Determine the (X, Y) coordinate at the center of the cell enclosing the given text.  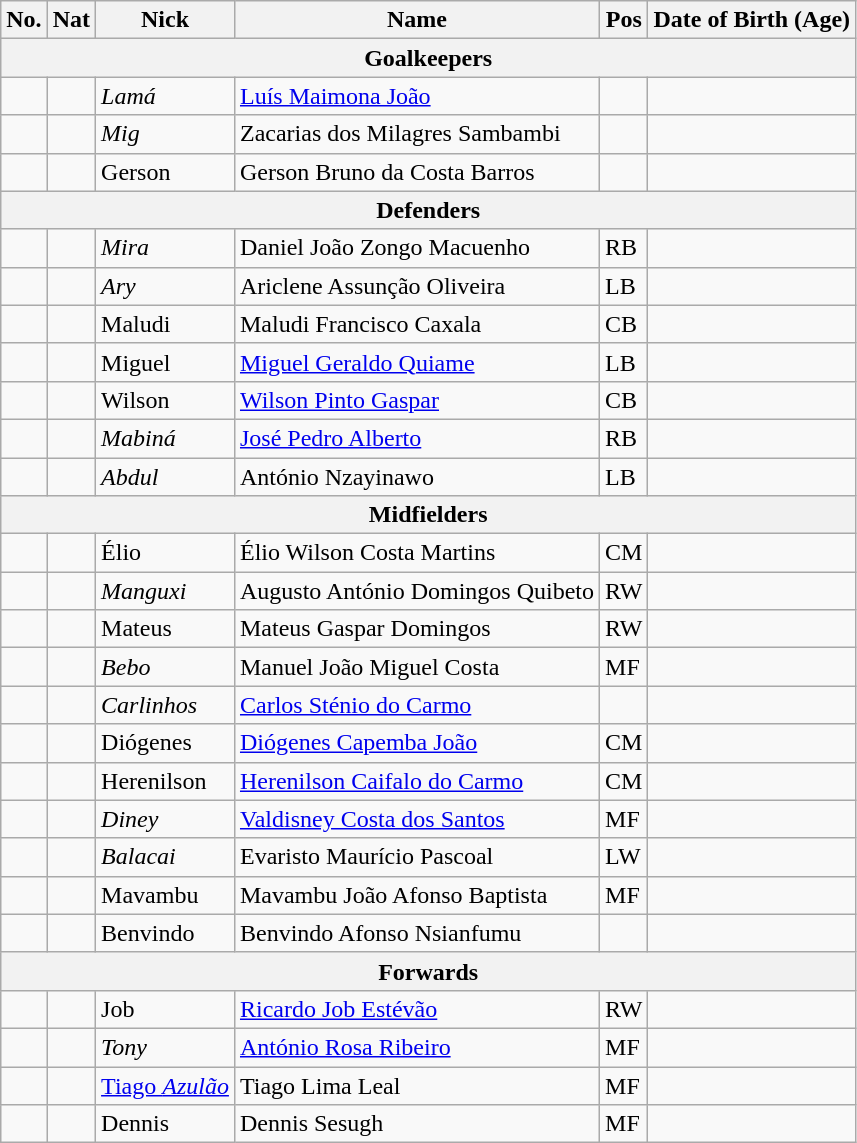
Miguel (166, 362)
Maludi (166, 324)
António Rosa Ribeiro (416, 1047)
Dennis (166, 1124)
Mateus Gaspar Domingos (416, 629)
Benvindo (166, 933)
Abdul (166, 477)
Augusto António Domingos Quibeto (416, 591)
Nick (166, 20)
LW (624, 857)
Ary (166, 286)
Mabiná (166, 438)
Mavambu João Afonso Baptista (416, 895)
Balacai (166, 857)
José Pedro Alberto (416, 438)
António Nzayinawo (416, 477)
Benvindo Afonso Nsianfumu (416, 933)
Ricardo Job Estévão (416, 1009)
Zacarias dos Milagres Sambambi (416, 134)
Maludi Francisco Caxala (416, 324)
Evaristo Maurício Pascoal (416, 857)
Élio Wilson Costa Martins (416, 553)
Nat (71, 20)
Manguxi (166, 591)
Mira (166, 248)
Bebo (166, 667)
Élio (166, 553)
Date of Birth (Age) (752, 20)
Gerson (166, 172)
Miguel Geraldo Quiame (416, 362)
Forwards (428, 971)
No. (24, 20)
Defenders (428, 210)
Mavambu (166, 895)
Herenilson (166, 781)
Herenilson Caifalo do Carmo (416, 781)
Carlos Sténio do Carmo (416, 705)
Job (166, 1009)
Tiago Azulão (166, 1085)
Mateus (166, 629)
Tony (166, 1047)
Mig (166, 134)
Wilson (166, 400)
Lamá (166, 96)
Manuel João Miguel Costa (416, 667)
Diógenes (166, 743)
Goalkeepers (428, 58)
Ariclene Assunção Oliveira (416, 286)
Diney (166, 819)
Pos (624, 20)
Diógenes Capemba João (416, 743)
Daniel João Zongo Macuenho (416, 248)
Dennis Sesugh (416, 1124)
Luís Maimona João (416, 96)
Wilson Pinto Gaspar (416, 400)
Gerson Bruno da Costa Barros (416, 172)
Tiago Lima Leal (416, 1085)
Valdisney Costa dos Santos (416, 819)
Midfielders (428, 515)
Carlinhos (166, 705)
Name (416, 20)
